Find where the given text appears and provide that cell's center as (X, Y) coordinate. 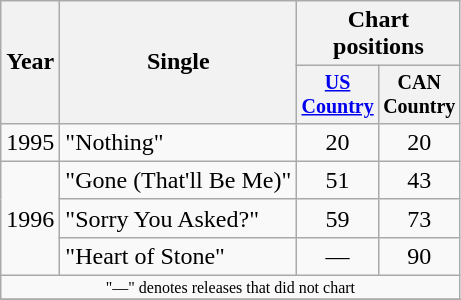
51 (338, 180)
"—" denotes releases that did not chart (230, 288)
Year (30, 62)
1995 (30, 142)
43 (419, 180)
US Country (338, 94)
90 (419, 256)
Chart positions (378, 34)
59 (338, 218)
Single (178, 62)
73 (419, 218)
"Nothing" (178, 142)
1996 (30, 218)
— (338, 256)
"Heart of Stone" (178, 256)
CAN Country (419, 94)
"Sorry You Asked?" (178, 218)
"Gone (That'll Be Me)" (178, 180)
